Determine the (X, Y) coordinate at the center of the cell enclosing the given text.  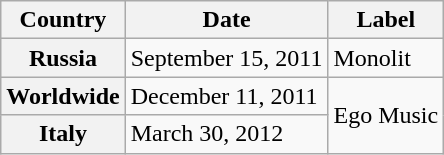
March 30, 2012 (226, 134)
September 15, 2011 (226, 58)
Country (63, 20)
Worldwide (63, 96)
Russia (63, 58)
Italy (63, 134)
Monolit (386, 58)
December 11, 2011 (226, 96)
Date (226, 20)
Label (386, 20)
Ego Music (386, 115)
